Locate the cell with the specified text and output its [X, Y] center coordinate. 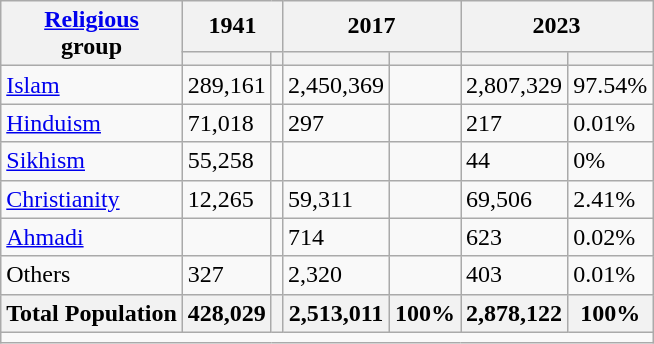
2,513,011 [336, 313]
71,018 [226, 123]
0% [610, 161]
2023 [557, 26]
2,878,122 [514, 313]
327 [226, 275]
289,161 [226, 85]
69,506 [514, 199]
97.54% [610, 85]
Sikhism [92, 161]
Total Population [92, 313]
714 [336, 237]
2,450,369 [336, 85]
Ahmadi [92, 237]
428,029 [226, 313]
2.41% [610, 199]
Hinduism [92, 123]
217 [514, 123]
297 [336, 123]
2,807,329 [514, 85]
44 [514, 161]
Religiousgroup [92, 34]
Others [92, 275]
Islam [92, 85]
623 [514, 237]
1941 [232, 26]
2,320 [336, 275]
403 [514, 275]
2017 [371, 26]
Christianity [92, 199]
0.02% [610, 237]
12,265 [226, 199]
59,311 [336, 199]
55,258 [226, 161]
